Determine the [x, y] coordinate at the center of the cell enclosing the given text.  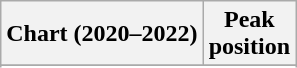
Chart (2020–2022) [102, 34]
Peak position [249, 34]
